Locate the cell with the specified text and output its (X, Y) center coordinate. 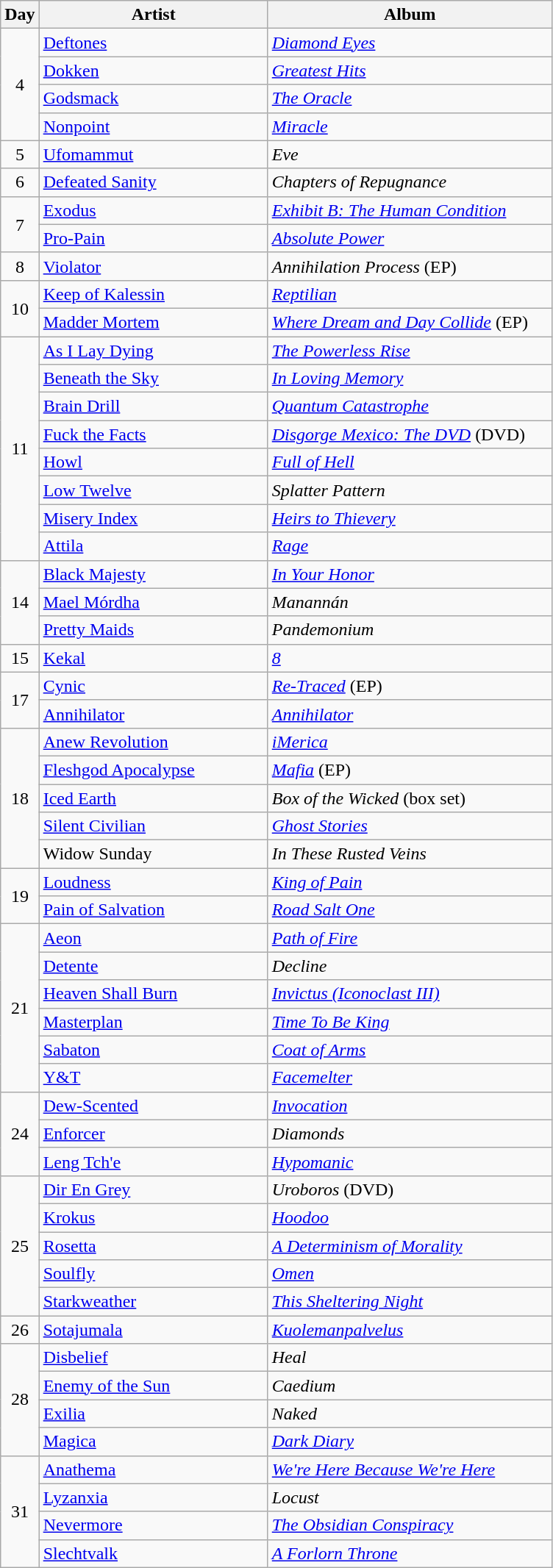
Ghost Stories (410, 826)
Silent Civilian (153, 826)
Anathema (153, 1469)
Leng Tch'e (153, 1161)
Exilia (153, 1414)
11 (20, 448)
Krokus (153, 1217)
Invocation (410, 1106)
18 (20, 798)
Chapters of Repugnance (410, 182)
Lyzanxia (153, 1497)
The Obsidian Conspiracy (410, 1525)
Heaven Shall Burn (153, 994)
25 (20, 1245)
Sabaton (153, 1050)
Greatest Hits (410, 71)
Anew Revolution (153, 742)
Slechtvalk (153, 1553)
In Your Honor (410, 574)
17 (20, 700)
Howl (153, 462)
Pain of Salvation (153, 910)
Fuck the Facts (153, 434)
Mafia (EP) (410, 770)
Nevermore (153, 1525)
Coat of Arms (410, 1050)
This Sheltering Night (410, 1302)
Enforcer (153, 1134)
Brain Drill (153, 407)
Kuolemanpalvelus (410, 1330)
Caedium (410, 1386)
Diamond Eyes (410, 43)
Masterplan (153, 1022)
A Forlorn Throne (410, 1553)
Re-Traced (EP) (410, 686)
5 (20, 154)
Cynic (153, 686)
Disgorge Mexico: The DVD (DVD) (410, 434)
Y&T (153, 1078)
Nonpoint (153, 126)
Misery Index (153, 518)
Quantum Catastrophe (410, 407)
As I Lay Dying (153, 351)
Godsmack (153, 99)
Miracle (410, 126)
14 (20, 602)
Hoodoo (410, 1217)
Dew-Scented (153, 1106)
31 (20, 1511)
Eve (410, 154)
Absolute Power (410, 238)
Dokken (153, 71)
Pro-Pain (153, 238)
King of Pain (410, 882)
6 (20, 182)
Hypomanic (410, 1161)
Mael Mórdha (153, 602)
A Determinism of Morality (410, 1246)
Widow Sunday (153, 854)
Facemelter (410, 1078)
Rosetta (153, 1246)
Starkweather (153, 1302)
Dark Diary (410, 1442)
Detente (153, 966)
The Powerless Rise (410, 351)
Full of Hell (410, 462)
iMerica (410, 742)
Reptilian (410, 294)
7 (20, 224)
Pandemonium (410, 630)
19 (20, 896)
Box of the Wicked (box set) (410, 798)
Path of Fire (410, 938)
We're Here Because We're Here (410, 1469)
In Loving Memory (410, 379)
Uroboros (DVD) (410, 1189)
Day (20, 15)
Rage (410, 546)
10 (20, 308)
The Oracle (410, 99)
Low Twelve (153, 490)
Album (410, 15)
Ufomammut (153, 154)
Fleshgod Apocalypse (153, 770)
Manannán (410, 602)
Invictus (Iconoclast III) (410, 994)
In These Rusted Veins (410, 854)
Sotajumala (153, 1330)
Road Salt One (410, 910)
Annihilation Process (EP) (410, 266)
Defeated Sanity (153, 182)
Keep of Kalessin (153, 294)
Diamonds (410, 1134)
Loudness (153, 882)
15 (20, 658)
24 (20, 1134)
Heirs to Thievery (410, 518)
Decline (410, 966)
Heal (410, 1358)
Where Dream and Day Collide (EP) (410, 322)
Artist (153, 15)
28 (20, 1400)
Soulfly (153, 1274)
Time To Be King (410, 1022)
Violator (153, 266)
Disbelief (153, 1358)
Naked (410, 1414)
Pretty Maids (153, 630)
4 (20, 85)
Omen (410, 1274)
Splatter Pattern (410, 490)
Exodus (153, 210)
Magica (153, 1442)
Attila (153, 546)
Beneath the Sky (153, 379)
21 (20, 1008)
Dir En Grey (153, 1189)
Enemy of the Sun (153, 1386)
Aeon (153, 938)
Madder Mortem (153, 322)
Iced Earth (153, 798)
26 (20, 1330)
Locust (410, 1497)
Exhibit B: The Human Condition (410, 210)
Deftones (153, 43)
Kekal (153, 658)
Black Majesty (153, 574)
